Extract the [x, y] coordinate from the center of the cell holding the provided text.  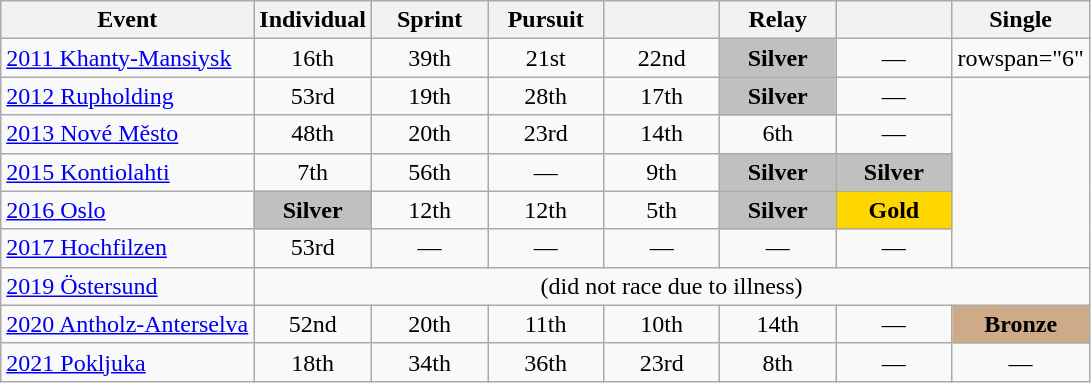
Event [128, 20]
Gold [894, 210]
rowspan="6" [1021, 58]
2015 Kontiolahti [128, 172]
17th [662, 96]
Sprint [430, 20]
Pursuit [546, 20]
6th [778, 134]
16th [313, 58]
39th [430, 58]
7th [313, 172]
19th [430, 96]
(did not race due to illness) [672, 286]
18th [313, 362]
36th [546, 362]
2019 Östersund [128, 286]
22nd [662, 58]
2013 Nové Město [128, 134]
9th [662, 172]
Single [1021, 20]
5th [662, 210]
8th [778, 362]
Bronze [1021, 324]
2012 Rupholding [128, 96]
34th [430, 362]
2011 Khanty-Mansiysk [128, 58]
2021 Pokljuka [128, 362]
10th [662, 324]
2020 Antholz-Anterselva [128, 324]
11th [546, 324]
2016 Oslo [128, 210]
52nd [313, 324]
Relay [778, 20]
56th [430, 172]
48th [313, 134]
2017 Hochfilzen [128, 248]
21st [546, 58]
Individual [313, 20]
28th [546, 96]
